Locate the cell with the specified text and output its (x, y) center coordinate. 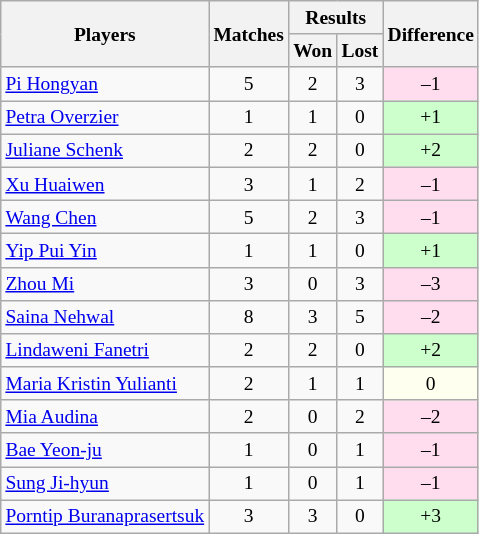
Wang Chen (105, 216)
Won (312, 50)
Petra Overzier (105, 118)
Lindaweni Fanetri (105, 350)
Players (105, 34)
Yip Pui Yin (105, 250)
–3 (431, 284)
Saina Nehwal (105, 316)
Porntip Buranaprasertsuk (105, 516)
Matches (249, 34)
Maria Kristin Yulianti (105, 384)
Pi Hongyan (105, 84)
Difference (431, 34)
8 (249, 316)
Results (335, 18)
Lost (360, 50)
Zhou Mi (105, 284)
+3 (431, 516)
Juliane Schenk (105, 150)
Bae Yeon-ju (105, 450)
Sung Ji-hyun (105, 484)
Xu Huaiwen (105, 184)
Mia Audina (105, 416)
